Scan for the cell matching the given text and deliver its [x, y] coordinate at center. 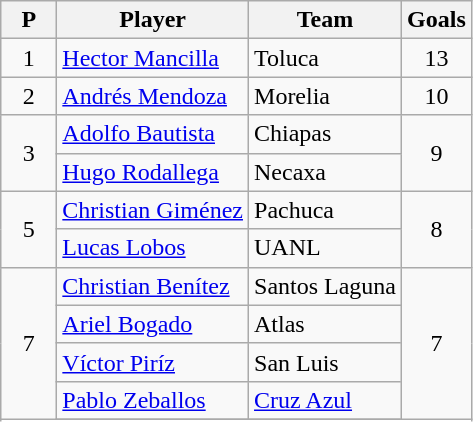
5 [29, 229]
Hector Mancilla [153, 58]
Pablo Zeballos [153, 400]
Chiapas [326, 134]
Atlas [326, 324]
San Luis [326, 362]
Goals [437, 20]
Andrés Mendoza [153, 96]
P [29, 20]
Cruz Azul [326, 400]
UANL [326, 248]
Lucas Lobos [153, 248]
2 [29, 96]
Víctor Piríz [153, 362]
10 [437, 96]
Hugo Rodallega [153, 172]
Santos Laguna [326, 286]
Pachuca [326, 210]
8 [437, 229]
Necaxa [326, 172]
1 [29, 58]
Toluca [326, 58]
Player [153, 20]
Team [326, 20]
Adolfo Bautista [153, 134]
Christian Benítez [153, 286]
Morelia [326, 96]
Christian Giménez [153, 210]
3 [29, 153]
9 [437, 153]
Ariel Bogado [153, 324]
13 [437, 58]
